Pinpoint the cell where the given text exists, returning its (x, y) midpoint coordinate. 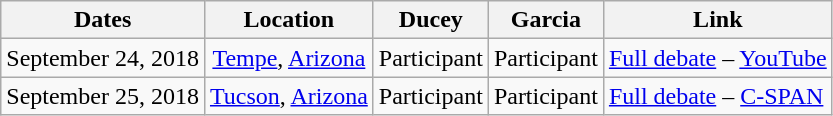
Garcia (546, 20)
Tucson, Arizona (288, 96)
Dates (103, 20)
Full debate – YouTube (718, 58)
Full debate – C-SPAN (718, 96)
September 24, 2018 (103, 58)
Location (288, 20)
Tempe, Arizona (288, 58)
Link (718, 20)
Ducey (430, 20)
September 25, 2018 (103, 96)
